Search for the cell housing the specified text and yield its [x, y] center coordinate. 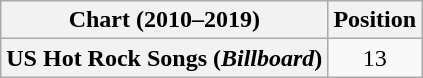
Chart (2010–2019) [164, 20]
13 [375, 58]
US Hot Rock Songs (Billboard) [164, 58]
Position [375, 20]
